Locate the cell with the specified text and output its [x, y] center coordinate. 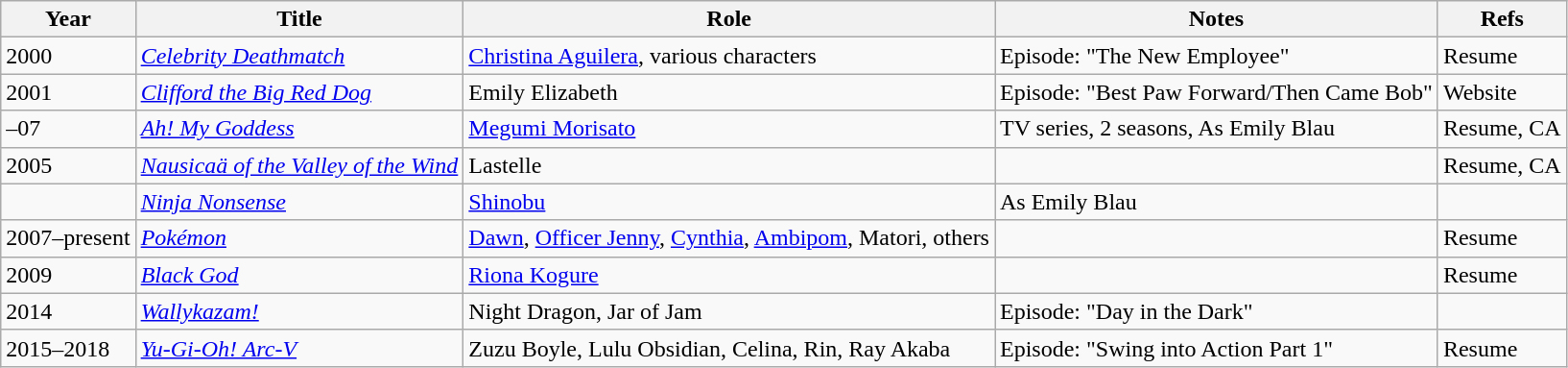
Episode: "Swing into Action Part 1" [1216, 348]
Emily Elizabeth [729, 92]
Ninja Nonsense [299, 202]
Notes [1216, 19]
Riona Kogure [729, 275]
Pokémon [299, 238]
2000 [68, 56]
2001 [68, 92]
2009 [68, 275]
Clifford the Big Red Dog [299, 92]
Lastelle [729, 165]
TV series, 2 seasons, As Emily Blau [1216, 129]
2007–present [68, 238]
Celebrity Deathmatch [299, 56]
2005 [68, 165]
–07 [68, 129]
Wallykazam! [299, 311]
Black God [299, 275]
Night Dragon, Jar of Jam [729, 311]
Dawn, Officer Jenny, Cynthia, Ambipom, Matori, others [729, 238]
Role [729, 19]
Episode: "The New Employee" [1216, 56]
Episode: "Day in the Dark" [1216, 311]
Shinobu [729, 202]
Episode: "Best Paw Forward/Then Came Bob" [1216, 92]
Yu-Gi-Oh! Arc-V [299, 348]
Ah! My Goddess [299, 129]
Website [1502, 92]
Megumi Morisato [729, 129]
Title [299, 19]
Refs [1502, 19]
2014 [68, 311]
Zuzu Boyle, Lulu Obsidian, Celina, Rin, Ray Akaba [729, 348]
As Emily Blau [1216, 202]
Nausicaä of the Valley of the Wind [299, 165]
2015–2018 [68, 348]
Christina Aguilera, various characters [729, 56]
Year [68, 19]
